Detect which cell encompasses the target text, then output its (X, Y) center coordinate. 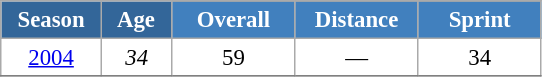
2004 (52, 58)
59 (234, 58)
Overall (234, 20)
Distance (356, 20)
— (356, 58)
Season (52, 20)
Sprint (480, 20)
Age (136, 20)
